Locate the cell with the specified text and output its [X, Y] center coordinate. 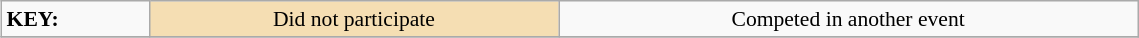
Did not participate [354, 19]
KEY: [76, 19]
Competed in another event [848, 19]
